Detect which cell encompasses the target text, then output its (X, Y) center coordinate. 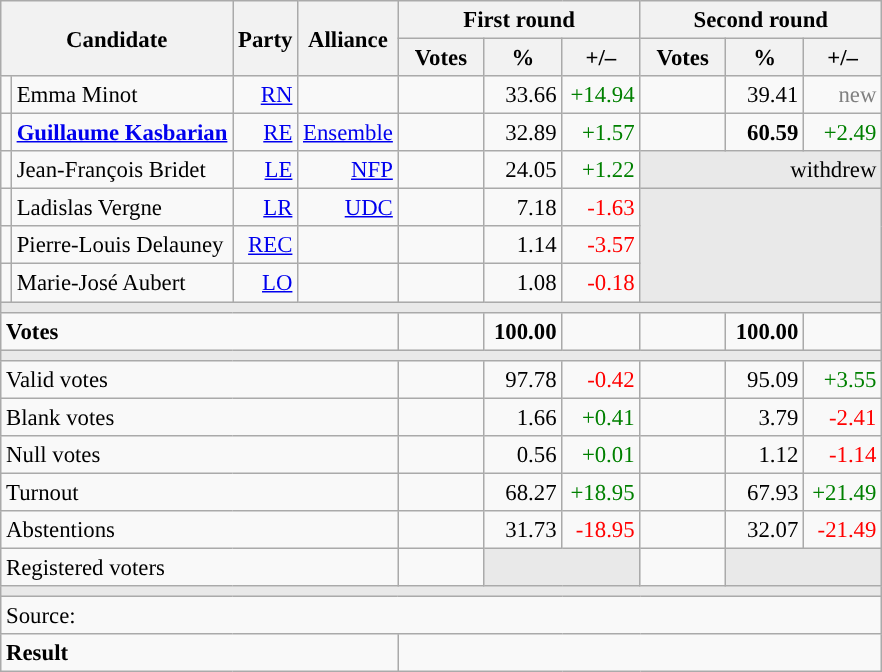
32.07 (765, 530)
+3.55 (843, 379)
-1.63 (601, 208)
-18.95 (601, 530)
Valid votes (200, 379)
-2.41 (843, 417)
LO (266, 283)
Result (200, 653)
Registered voters (200, 567)
3.79 (765, 417)
7.18 (523, 208)
withdrew (761, 170)
RE (266, 133)
Pierre-Louis Delauney (122, 245)
97.78 (523, 379)
-1.14 (843, 455)
Jean-François Bridet (122, 170)
Ladislas Vergne (122, 208)
REC (266, 245)
1.66 (523, 417)
Alliance (348, 38)
95.09 (765, 379)
+14.94 (601, 95)
-0.18 (601, 283)
Party (266, 38)
67.93 (765, 492)
LR (266, 208)
0.56 (523, 455)
+18.95 (601, 492)
1.08 (523, 283)
+2.49 (843, 133)
39.41 (765, 95)
31.73 (523, 530)
Guillaume Kasbarian (122, 133)
UDC (348, 208)
-3.57 (601, 245)
Turnout (200, 492)
24.05 (523, 170)
+21.49 (843, 492)
First round (519, 20)
Marie-José Aubert (122, 283)
+1.57 (601, 133)
LE (266, 170)
68.27 (523, 492)
NFP (348, 170)
32.89 (523, 133)
Second round (761, 20)
+0.41 (601, 417)
+0.01 (601, 455)
Ensemble (348, 133)
new (843, 95)
+1.22 (601, 170)
Abstentions (200, 530)
Emma Minot (122, 95)
Source: (442, 616)
RN (266, 95)
Candidate (117, 38)
60.59 (765, 133)
33.66 (523, 95)
1.12 (765, 455)
Null votes (200, 455)
-0.42 (601, 379)
Blank votes (200, 417)
1.14 (523, 245)
-21.49 (843, 530)
